Determine the (x, y) coordinate at the center of the cell enclosing the given text.  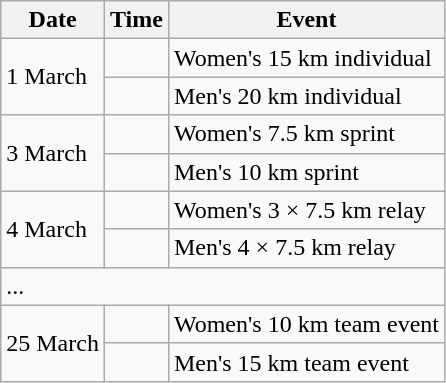
Women's 15 km individual (306, 58)
1 March (53, 77)
Women's 10 km team event (306, 324)
Date (53, 20)
4 March (53, 229)
3 March (53, 153)
Women's 3 × 7.5 km relay (306, 210)
Event (306, 20)
Time (136, 20)
Men's 15 km team event (306, 362)
Women's 7.5 km sprint (306, 134)
25 March (53, 343)
Men's 4 × 7.5 km relay (306, 248)
Men's 20 km individual (306, 96)
Men's 10 km sprint (306, 172)
... (223, 286)
